Search for the cell housing the specified text and yield its [X, Y] center coordinate. 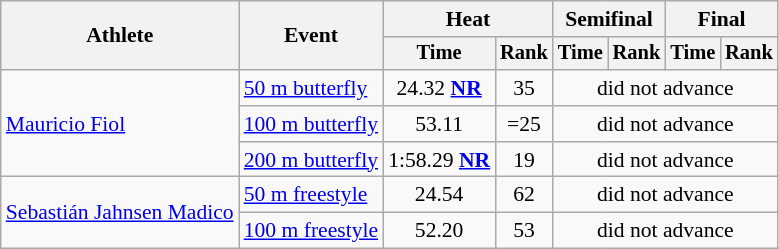
53 [524, 231]
24.32 NR [439, 88]
1:58.29 NR [439, 160]
53.11 [439, 124]
Athlete [120, 36]
52.20 [439, 231]
19 [524, 160]
Sebastián Jahnsen Madico [120, 212]
200 m butterfly [311, 160]
Heat [468, 19]
35 [524, 88]
Semifinal [609, 19]
Mauricio Fiol [120, 124]
Final [721, 19]
50 m butterfly [311, 88]
100 m freestyle [311, 231]
=25 [524, 124]
24.54 [439, 195]
Event [311, 36]
62 [524, 195]
100 m butterfly [311, 124]
50 m freestyle [311, 195]
